Pinpoint the cell where the given text exists, returning its [X, Y] midpoint coordinate. 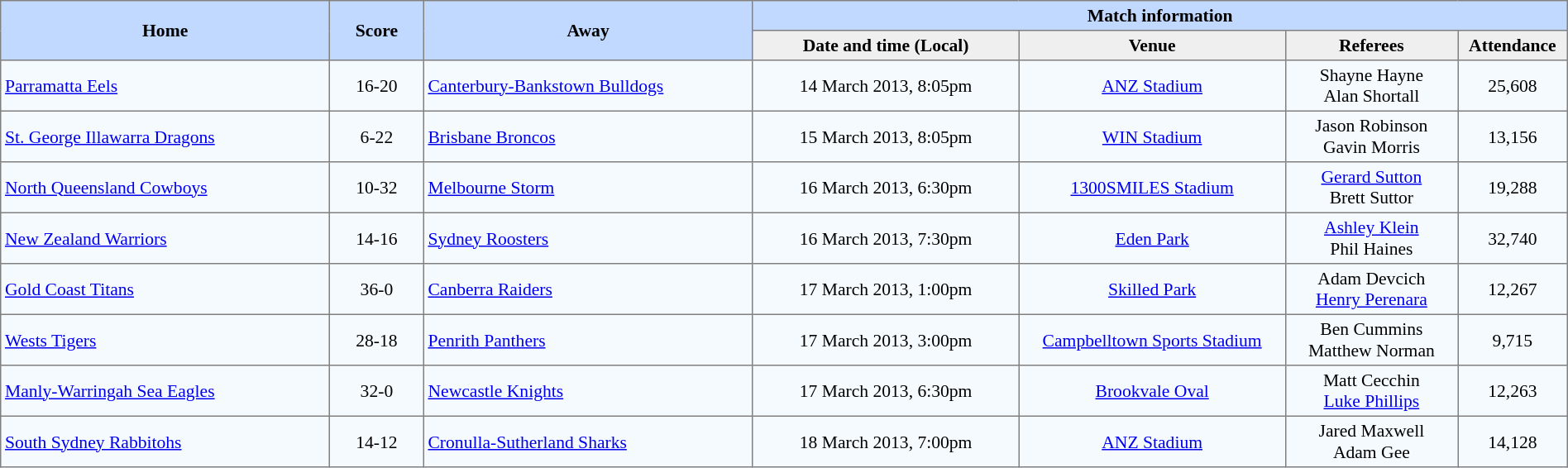
13,156 [1513, 136]
Matt Cecchin Luke Phillips [1371, 391]
Home [165, 31]
South Sydney Rabbitohs [165, 442]
New Zealand Warriors [165, 238]
Skilled Park [1152, 289]
Attendance [1513, 45]
Brisbane Broncos [588, 136]
WIN Stadium [1152, 136]
Jared Maxwell Adam Gee [1371, 442]
Sydney Roosters [588, 238]
Parramatta Eels [165, 86]
Campbelltown Sports Stadium [1152, 340]
16 March 2013, 6:30pm [886, 188]
Shayne HayneAlan Shortall [1371, 86]
Canberra Raiders [588, 289]
6-22 [377, 136]
12,267 [1513, 289]
16 March 2013, 7:30pm [886, 238]
Penrith Panthers [588, 340]
Score [377, 31]
19,288 [1513, 188]
28-18 [377, 340]
Away [588, 31]
17 March 2013, 6:30pm [886, 391]
Venue [1152, 45]
32-0 [377, 391]
18 March 2013, 7:00pm [886, 442]
14-12 [377, 442]
9,715 [1513, 340]
Ben CumminsMatthew Norman [1371, 340]
15 March 2013, 8:05pm [886, 136]
14-16 [377, 238]
Adam DevcichHenry Perenara [1371, 289]
32,740 [1513, 238]
Ashley Klein Phil Haines [1371, 238]
17 March 2013, 1:00pm [886, 289]
Referees [1371, 45]
Jason Robinson Gavin Morris [1371, 136]
1300SMILES Stadium [1152, 188]
10-32 [377, 188]
16-20 [377, 86]
Manly-Warringah Sea Eagles [165, 391]
17 March 2013, 3:00pm [886, 340]
Eden Park [1152, 238]
Canterbury-Bankstown Bulldogs [588, 86]
Gold Coast Titans [165, 289]
12,263 [1513, 391]
14,128 [1513, 442]
Cronulla-Sutherland Sharks [588, 442]
North Queensland Cowboys [165, 188]
Date and time (Local) [886, 45]
Gerard Sutton Brett Suttor [1371, 188]
36-0 [377, 289]
Wests Tigers [165, 340]
Brookvale Oval [1152, 391]
Match information [1159, 16]
Melbourne Storm [588, 188]
St. George Illawarra Dragons [165, 136]
25,608 [1513, 86]
14 March 2013, 8:05pm [886, 86]
Newcastle Knights [588, 391]
